Identify which cell holds the provided text, then report its (X, Y) central coordinate. 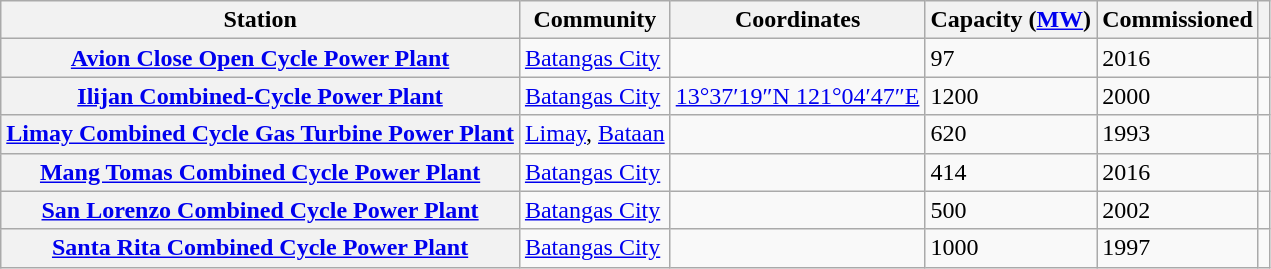
Limay Combined Cycle Gas Turbine Power Plant (260, 134)
97 (1011, 58)
1200 (1011, 96)
Limay, Bataan (594, 134)
Mang Tomas Combined Cycle Power Plant (260, 172)
Santa Rita Combined Cycle Power Plant (260, 248)
Station (260, 20)
1997 (1178, 248)
Community (594, 20)
414 (1011, 172)
Ilijan Combined-Cycle Power Plant (260, 96)
Avion Close Open Cycle Power Plant (260, 58)
Commissioned (1178, 20)
1993 (1178, 134)
500 (1011, 210)
Coordinates (798, 20)
13°37′19″N 121°04′47″E (798, 96)
San Lorenzo Combined Cycle Power Plant (260, 210)
1000 (1011, 248)
620 (1011, 134)
2000 (1178, 96)
2002 (1178, 210)
Capacity (MW) (1011, 20)
